Extract the [x, y] coordinate from the center of the cell holding the provided text.  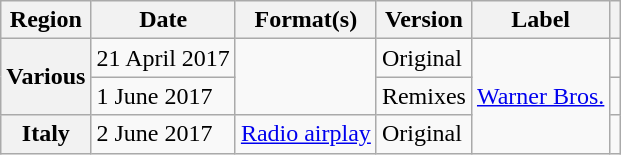
Label [540, 20]
Warner Bros. [540, 96]
Italy [46, 134]
Format(s) [306, 20]
1 June 2017 [163, 96]
Remixes [424, 96]
21 April 2017 [163, 58]
Region [46, 20]
Version [424, 20]
Radio airplay [306, 134]
Various [46, 77]
Date [163, 20]
2 June 2017 [163, 134]
